Return (x, y) of the center of cell containing provided text 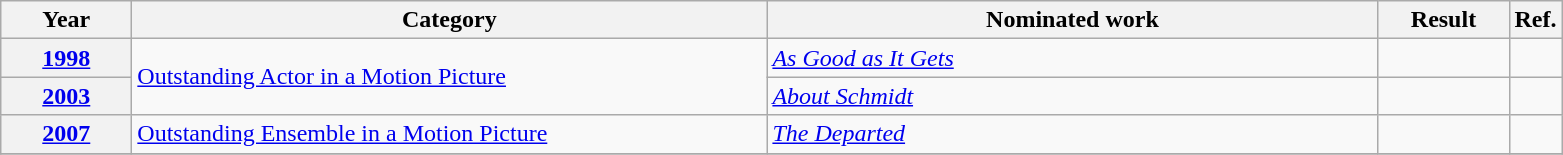
Nominated work (1072, 20)
As Good as It Gets (1072, 58)
About Schmidt (1072, 96)
The Departed (1072, 134)
Ref. (1536, 20)
Outstanding Actor in a Motion Picture (450, 77)
1998 (66, 58)
Category (450, 20)
2007 (66, 134)
Year (66, 20)
Result (1444, 20)
Outstanding Ensemble in a Motion Picture (450, 134)
2003 (66, 96)
